Output the (X, Y) coordinate of the center of the cell containing the given text.  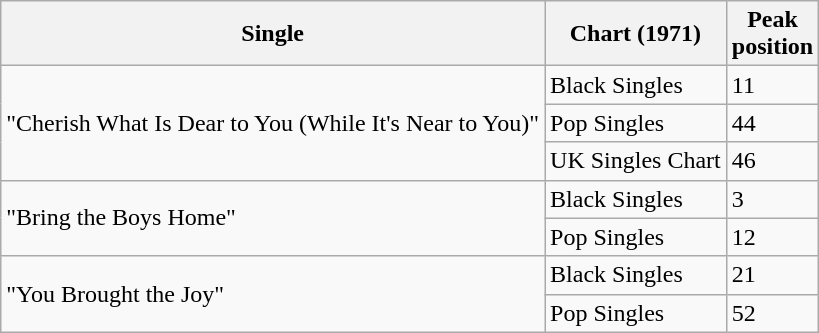
Single (273, 34)
21 (772, 275)
"You Brought the Joy" (273, 294)
3 (772, 199)
Peakposition (772, 34)
11 (772, 85)
Chart (1971) (636, 34)
"Cherish What Is Dear to You (While It's Near to You)" (273, 123)
12 (772, 237)
44 (772, 123)
46 (772, 161)
"Bring the Boys Home" (273, 218)
52 (772, 313)
UK Singles Chart (636, 161)
